Find where the given text appears and provide that cell's center as (x, y) coordinate. 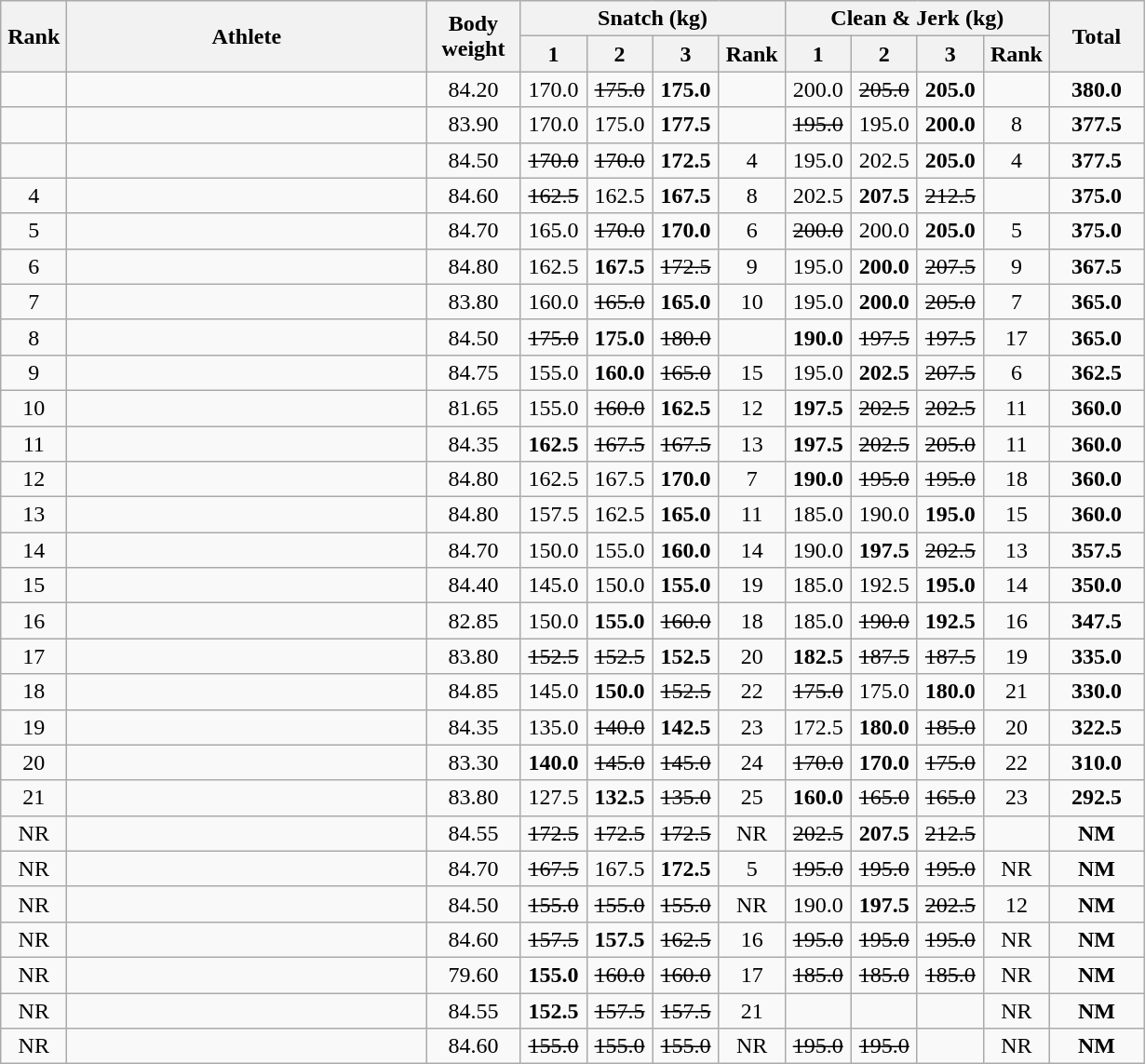
322.5 (1097, 727)
83.30 (473, 762)
182.5 (817, 656)
310.0 (1097, 762)
84.75 (473, 372)
335.0 (1097, 656)
83.90 (473, 125)
Athlete (247, 36)
350.0 (1097, 586)
357.5 (1097, 550)
84.40 (473, 586)
84.85 (473, 692)
82.85 (473, 621)
127.5 (553, 798)
142.5 (685, 727)
367.5 (1097, 266)
Total (1097, 36)
Snatch (kg) (653, 19)
24 (752, 762)
380.0 (1097, 89)
177.5 (685, 125)
84.20 (473, 89)
292.5 (1097, 798)
330.0 (1097, 692)
347.5 (1097, 621)
25 (752, 798)
132.5 (620, 798)
362.5 (1097, 372)
Clean & Jerk (kg) (917, 19)
Body weight (473, 36)
79.60 (473, 975)
81.65 (473, 408)
